Output the [x, y] coordinate of the center of the cell containing the given text.  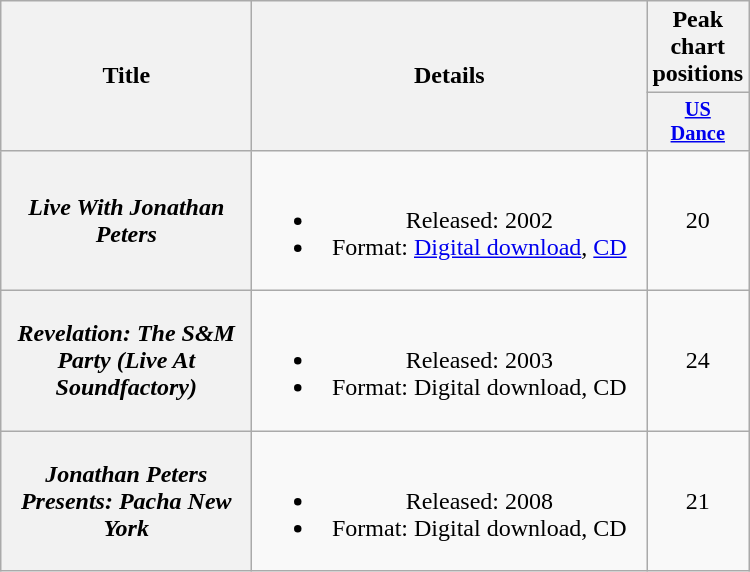
Released: 2002Format: Digital download, CD [450, 220]
21 [698, 501]
Title [126, 76]
Released: 2008Format: Digital download, CD [450, 501]
Revelation: The S&M Party (Live At Soundfactory) [126, 361]
Jonathan Peters Presents: Pacha New York [126, 501]
USDance [698, 122]
Details [450, 76]
Released: 2003Format: Digital download, CD [450, 361]
Peak chart positions [698, 47]
Live With Jonathan Peters [126, 220]
24 [698, 361]
20 [698, 220]
